Return the [x, y] coordinate for the center point of the cell that contains the specified text.  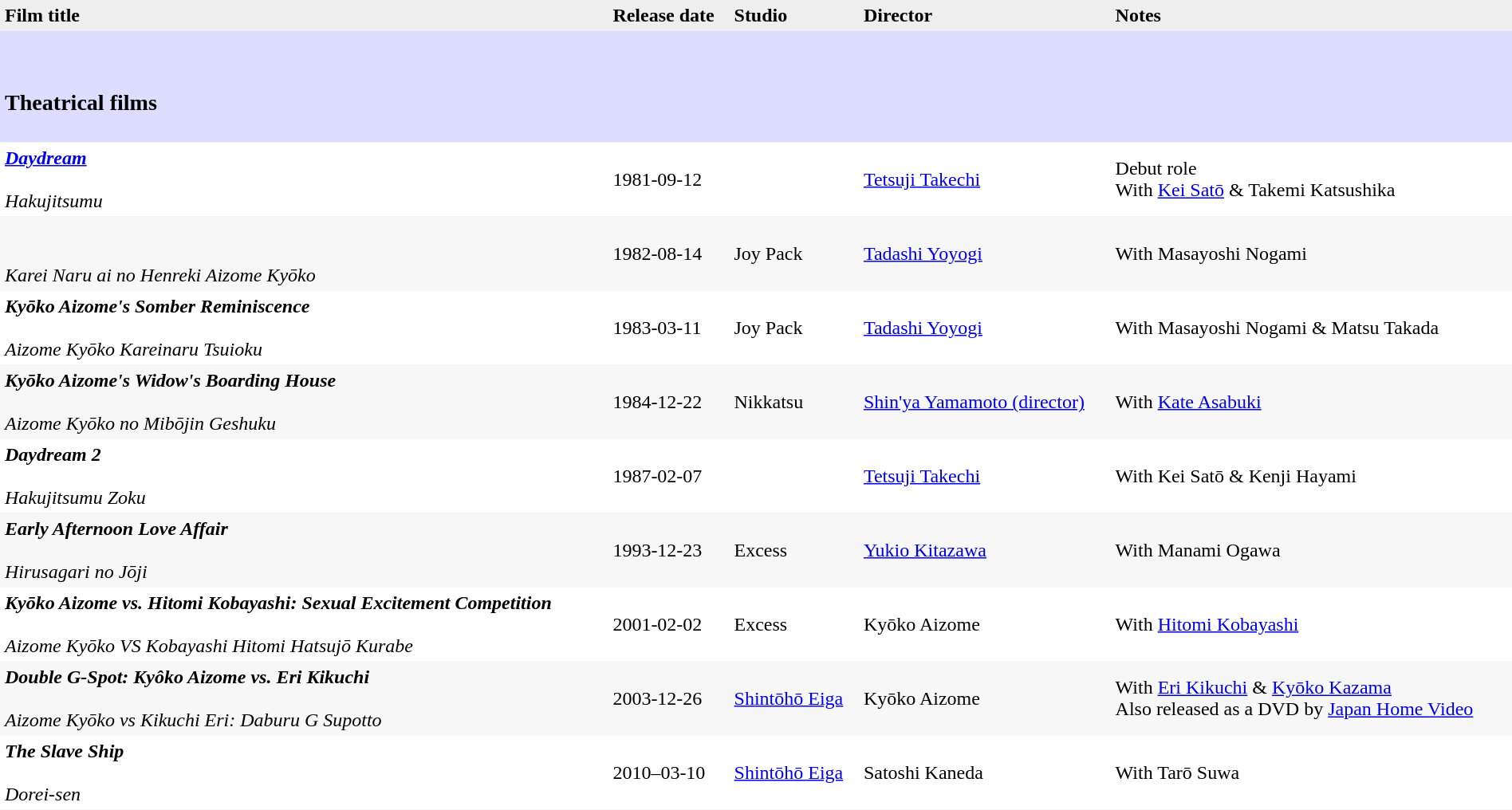
Satoshi Kaneda [985, 773]
2010–03-10 [668, 773]
Yukio Kitazawa [985, 550]
1993-12-23 [668, 550]
Early Afternoon Love AffairHirusagari no Jōji [304, 550]
1987-02-07 [668, 477]
Theatrical films [756, 92]
Release date [668, 16]
Director [985, 16]
With Kei Satō & Kenji Hayami [1311, 477]
1984-12-22 [668, 402]
1982-08-14 [668, 254]
With Masayoshi Nogami [1311, 254]
1981-09-12 [668, 180]
Karei Naru ai no Henreki Aizome Kyōko [304, 254]
The Slave ShipDorei-sen [304, 773]
With Eri Kikuchi & Kyōko KazamaAlso released as a DVD by Japan Home Video [1311, 698]
Kyōko Aizome vs. Hitomi Kobayashi: Sexual Excitement CompetitionAizome Kyōko VS Kobayashi Hitomi Hatsujō Kurabe [304, 625]
With Kate Asabuki [1311, 402]
Film title [304, 16]
With Manami Ogawa [1311, 550]
Double G-Spot: Kyôko Aizome vs. Eri KikuchiAizome Kyōko vs Kikuchi Eri: Daburu G Supotto [304, 698]
With Hitomi Kobayashi [1311, 625]
Daydream 2Hakujitsumu Zoku [304, 477]
DaydreamHakujitsumu [304, 180]
With Masayoshi Nogami & Matsu Takada [1311, 328]
Debut roleWith Kei Satō & Takemi Katsushika [1311, 180]
Kyōko Aizome's Widow's Boarding HouseAizome Kyōko no Mibōjin Geshuku [304, 402]
Notes [1311, 16]
1983-03-11 [668, 328]
Shin'ya Yamamoto (director) [985, 402]
2001-02-02 [668, 625]
With Tarō Suwa [1311, 773]
2003-12-26 [668, 698]
Studio [794, 16]
Nikkatsu [794, 402]
Kyōko Aizome's Somber ReminiscenceAizome Kyōko Kareinaru Tsuioku [304, 328]
